Extract the [X, Y] coordinate from the center of the cell holding the provided text.  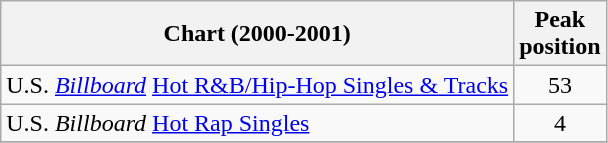
U.S. Billboard Hot Rap Singles [258, 123]
Peakposition [560, 34]
U.S. Billboard Hot R&B/Hip-Hop Singles & Tracks [258, 85]
Chart (2000-2001) [258, 34]
4 [560, 123]
53 [560, 85]
